Identify which cell holds the provided text, then report its [x, y] central coordinate. 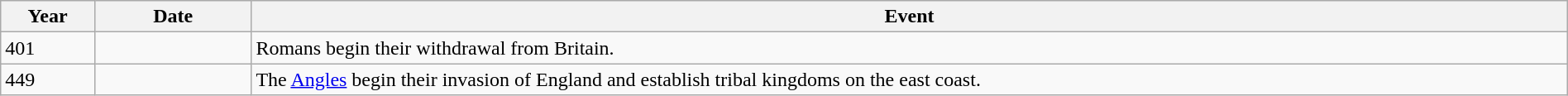
449 [48, 79]
Romans begin their withdrawal from Britain. [910, 48]
The Angles begin their invasion of England and establish tribal kingdoms on the east coast. [910, 79]
401 [48, 48]
Date [172, 17]
Event [910, 17]
Year [48, 17]
